Return [X, Y] of the center of cell containing provided text 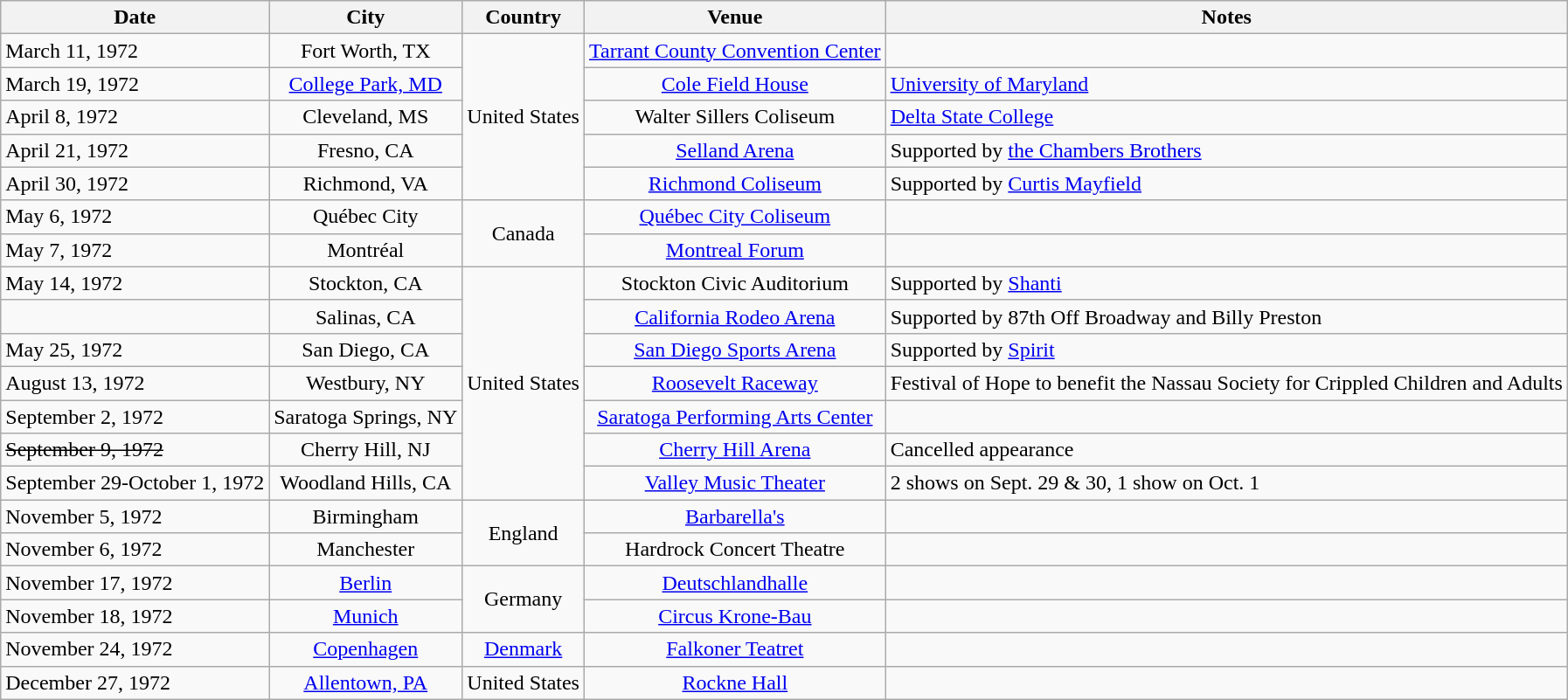
Date [135, 17]
Fresno, CA [365, 150]
November 6, 1972 [135, 550]
Cleveland, MS [365, 117]
Supported by Spirit [1226, 350]
Woodland Hills, CA [365, 483]
May 7, 1972 [135, 250]
California Rodeo Arena [734, 316]
December 27, 1972 [135, 683]
Canada [524, 233]
September 2, 1972 [135, 417]
Germany [524, 600]
September 29-October 1, 1972 [135, 483]
Delta State College [1226, 117]
Montréal [365, 250]
April 21, 1972 [135, 150]
September 9, 1972 [135, 450]
November 24, 1972 [135, 649]
Berlin [365, 583]
Cole Field House [734, 84]
Rockne Hall [734, 683]
Supported by the Chambers Brothers [1226, 150]
November 18, 1972 [135, 616]
Cancelled appearance [1226, 450]
Hardrock Concert Theatre [734, 550]
Westbury, NY [365, 383]
Supported by Curtis Mayfield [1226, 184]
Allentown, PA [365, 683]
Cherry Hill, NJ [365, 450]
Birmingham [365, 516]
England [524, 533]
Québec City Coliseum [734, 217]
Walter Sillers Coliseum [734, 117]
Richmond Coliseum [734, 184]
Saratoga Springs, NY [365, 417]
Copenhagen [365, 649]
Stockton, CA [365, 283]
City [365, 17]
Richmond, VA [365, 184]
April 8, 1972 [135, 117]
Tarrant County Convention Center [734, 51]
2 shows on Sept. 29 & 30, 1 show on Oct. 1 [1226, 483]
Roosevelt Raceway [734, 383]
Barbarella's [734, 516]
May 6, 1972 [135, 217]
Notes [1226, 17]
Circus Krone-Bau [734, 616]
April 30, 1972 [135, 184]
March 19, 1972 [135, 84]
Manchester [365, 550]
Cherry Hill Arena [734, 450]
Supported by 87th Off Broadway and Billy Preston [1226, 316]
Country [524, 17]
University of Maryland [1226, 84]
March 11, 1972 [135, 51]
May 14, 1972 [135, 283]
Supported by Shanti [1226, 283]
Salinas, CA [365, 316]
Québec City [365, 217]
May 25, 1972 [135, 350]
Munich [365, 616]
November 17, 1972 [135, 583]
Denmark [524, 649]
Valley Music Theater [734, 483]
Falkoner Teatret [734, 649]
College Park, MD [365, 84]
August 13, 1972 [135, 383]
Montreal Forum [734, 250]
Stockton Civic Auditorium [734, 283]
Venue [734, 17]
Festival of Hope to benefit the Nassau Society for Crippled Children and Adults [1226, 383]
Selland Arena [734, 150]
Fort Worth, TX [365, 51]
San Diego, CA [365, 350]
Saratoga Performing Arts Center [734, 417]
Deutschlandhalle [734, 583]
San Diego Sports Arena [734, 350]
November 5, 1972 [135, 516]
